Pinpoint the cell where the given text exists, returning its (x, y) midpoint coordinate. 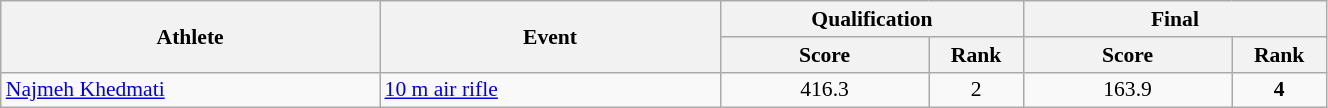
4 (1280, 90)
Event (550, 36)
163.9 (1127, 90)
2 (976, 90)
Final (1174, 19)
Najmeh Khedmati (190, 90)
416.3 (824, 90)
Qualification (872, 19)
10 m air rifle (550, 90)
Athlete (190, 36)
